From the cell containing the given text, extract its center point as [X, Y] coordinate. 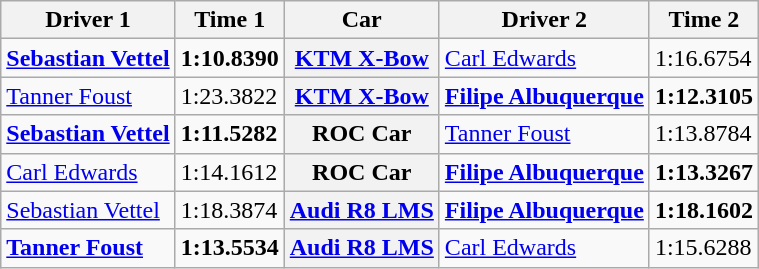
Driver 1 [88, 20]
1:12.3105 [704, 96]
1:14.1612 [230, 172]
1:13.5534 [230, 248]
1:15.6288 [704, 248]
1:16.6754 [704, 58]
Time 1 [230, 20]
1:13.3267 [704, 172]
1:23.3822 [230, 96]
1:18.3874 [230, 210]
Driver 2 [544, 20]
Car [362, 20]
Time 2 [704, 20]
1:10.8390 [230, 58]
1:11.5282 [230, 134]
1:13.8784 [704, 134]
1:18.1602 [704, 210]
